Capture the cell that displays the provided text and extract its [x, y] central coordinate. 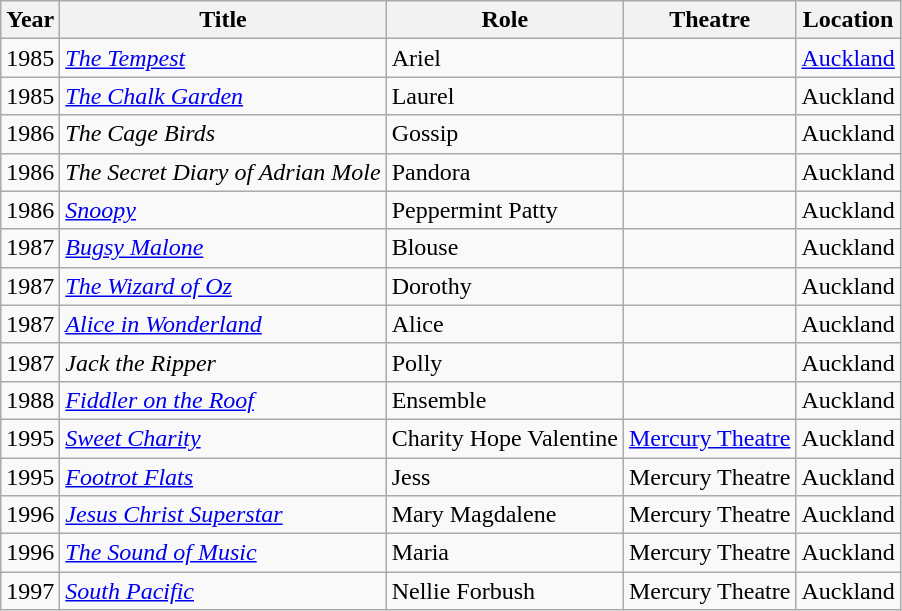
Charity Hope Valentine [504, 438]
The Wizard of Oz [223, 286]
Nellie Forbush [504, 591]
1988 [30, 400]
Ariel [504, 58]
Snoopy [223, 210]
Alice in Wonderland [223, 324]
Title [223, 20]
Maria [504, 553]
The Cage Birds [223, 134]
Jess [504, 477]
Blouse [504, 248]
1997 [30, 591]
Theatre [710, 20]
Laurel [504, 96]
Bugsy Malone [223, 248]
Ensemble [504, 400]
Jesus Christ Superstar [223, 515]
The Chalk Garden [223, 96]
Mary Magdalene [504, 515]
Jack the Ripper [223, 362]
Polly [504, 362]
Pandora [504, 172]
The Secret Diary of Adrian Mole [223, 172]
Footrot Flats [223, 477]
Sweet Charity [223, 438]
The Tempest [223, 58]
The Sound of Music [223, 553]
Role [504, 20]
Peppermint Patty [504, 210]
Fiddler on the Roof [223, 400]
Alice [504, 324]
Dorothy [504, 286]
South Pacific [223, 591]
Location [848, 20]
Gossip [504, 134]
Year [30, 20]
